Search for the cell housing the specified text and yield its (X, Y) center coordinate. 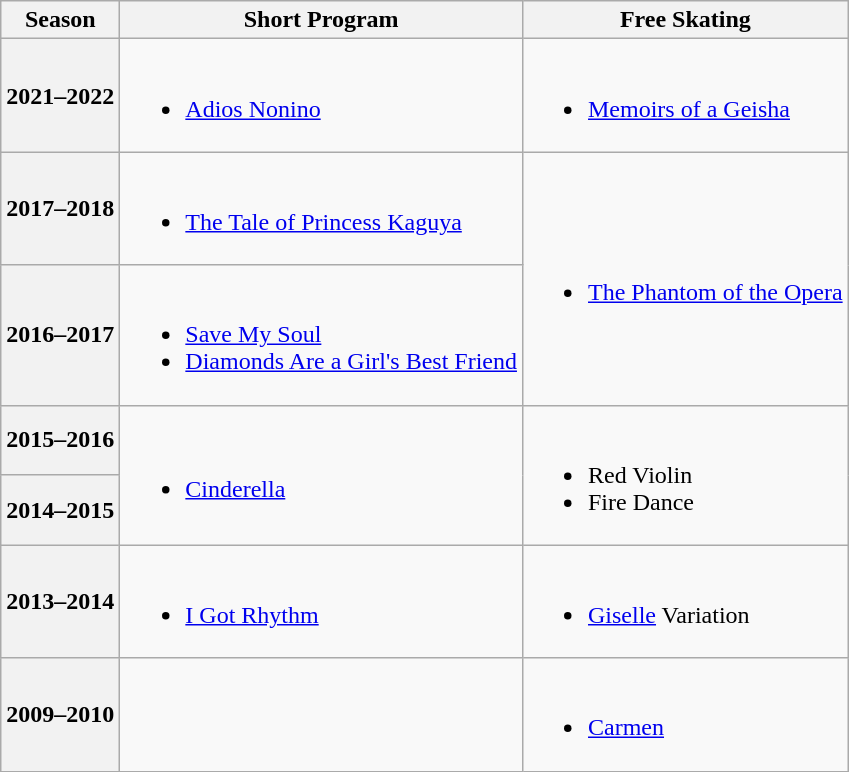
Memoirs of a Geisha (685, 96)
Red ViolinFire Dance (685, 475)
The Phantom of the Opera (685, 278)
2013–2014 (60, 602)
Adios Nonino (322, 96)
Free Skating (685, 20)
Carmen (685, 714)
2016–2017 (60, 335)
2017–2018 (60, 208)
2021–2022 (60, 96)
Short Program (322, 20)
2014–2015 (60, 510)
Save My Soul Diamonds Are a Girl's Best Friend (322, 335)
I Got Rhythm (322, 602)
Giselle Variation (685, 602)
Cinderella (322, 475)
2009–2010 (60, 714)
The Tale of Princess Kaguya (322, 208)
2015–2016 (60, 440)
Season (60, 20)
